Find where the given text appears and provide that cell's center as [x, y] coordinate. 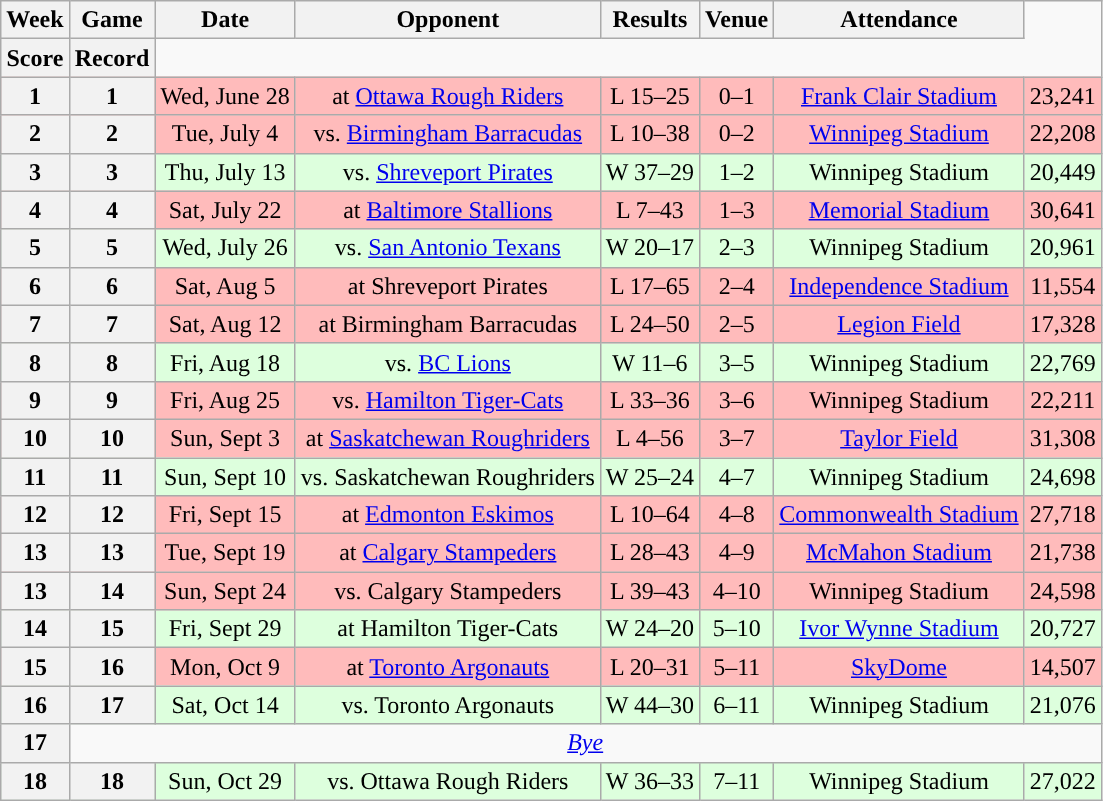
1–2 [737, 172]
Fri, Sept 15 [225, 515]
2–3 [737, 248]
Sat, Oct 14 [225, 705]
Opponent [448, 20]
Wed, July 26 [225, 248]
at Saskatchewan Roughriders [448, 438]
6–11 [737, 705]
W 36–33 [650, 781]
vs. Shreveport Pirates [448, 172]
vs. San Antonio Texans [448, 248]
22,769 [1062, 362]
Sat, Aug 12 [225, 324]
14,507 [1062, 667]
L 4–56 [650, 438]
Thu, July 13 [225, 172]
at Edmonton Eskimos [448, 515]
Date [225, 20]
at Baltimore Stallions [448, 210]
Sat, July 22 [225, 210]
W 24–20 [650, 629]
30,641 [1062, 210]
Fri, Sept 29 [225, 629]
Bye [585, 743]
3–6 [737, 400]
at Birmingham Barracudas [448, 324]
20,727 [1062, 629]
at Calgary Stampeders [448, 553]
0–2 [737, 134]
Week [35, 20]
Wed, June 28 [225, 96]
Game [112, 20]
2–5 [737, 324]
L 10–64 [650, 515]
20,449 [1062, 172]
W 11–6 [650, 362]
4–7 [737, 477]
4–8 [737, 515]
11,554 [1062, 286]
vs. Toronto Argonauts [448, 705]
SkyDome [899, 667]
W 20–17 [650, 248]
L 39–43 [650, 591]
vs. Birmingham Barracudas [448, 134]
Sun, Sept 3 [225, 438]
21,076 [1062, 705]
Commonwealth Stadium [899, 515]
L 15–25 [650, 96]
Record [112, 58]
Frank Clair Stadium [899, 96]
Tue, Sept 19 [225, 553]
L 24–50 [650, 324]
Sun, Sept 10 [225, 477]
Legion Field [899, 324]
McMahon Stadium [899, 553]
W 44–30 [650, 705]
Mon, Oct 9 [225, 667]
Fri, Aug 25 [225, 400]
vs. Saskatchewan Roughriders [448, 477]
Tue, July 4 [225, 134]
31,308 [1062, 438]
4–9 [737, 553]
Sun, Oct 29 [225, 781]
L 20–31 [650, 667]
at Shreveport Pirates [448, 286]
at Ottawa Rough Riders [448, 96]
Sat, Aug 5 [225, 286]
1–3 [737, 210]
Attendance [899, 20]
2–4 [737, 286]
Independence Stadium [899, 286]
21,738 [1062, 553]
L 33–36 [650, 400]
3–7 [737, 438]
Memorial Stadium [899, 210]
20,961 [1062, 248]
22,211 [1062, 400]
22,208 [1062, 134]
Ivor Wynne Stadium [899, 629]
3–5 [737, 362]
vs. Ottawa Rough Riders [448, 781]
Fri, Aug 18 [225, 362]
vs. Calgary Stampeders [448, 591]
23,241 [1062, 96]
Score [35, 58]
W 25–24 [650, 477]
L 17–65 [650, 286]
vs. Hamilton Tiger-Cats [448, 400]
7–11 [737, 781]
5–11 [737, 667]
at Hamilton Tiger-Cats [448, 629]
27,718 [1062, 515]
W 37–29 [650, 172]
Venue [737, 20]
0–1 [737, 96]
at Toronto Argonauts [448, 667]
27,022 [1062, 781]
24,598 [1062, 591]
L 28–43 [650, 553]
Results [650, 20]
L 10–38 [650, 134]
24,698 [1062, 477]
L 7–43 [650, 210]
4–10 [737, 591]
5–10 [737, 629]
Taylor Field [899, 438]
Sun, Sept 24 [225, 591]
vs. BC Lions [448, 362]
17,328 [1062, 324]
